Extract the (x, y) coordinate from the center of the cell holding the provided text.  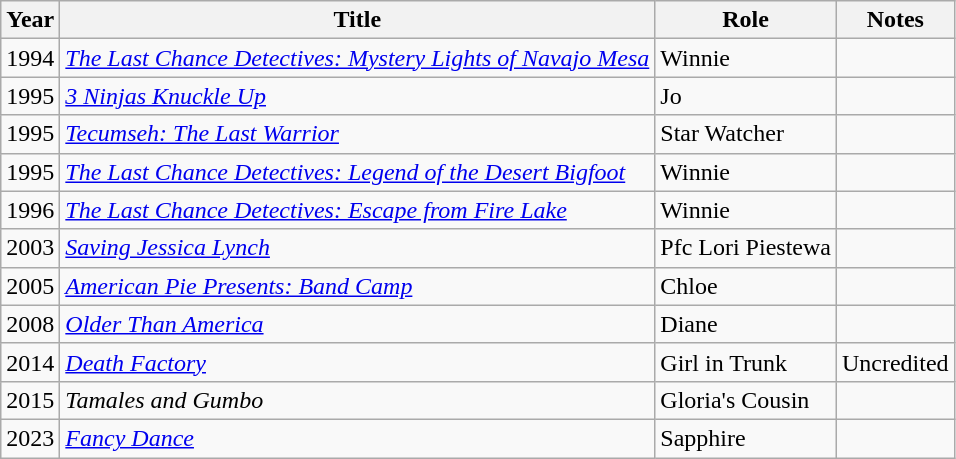
3 Ninjas Knuckle Up (358, 96)
Sapphire (746, 438)
Saving Jessica Lynch (358, 248)
2008 (30, 324)
Role (746, 20)
Tamales and Gumbo (358, 400)
2003 (30, 248)
Notes (895, 20)
Death Factory (358, 362)
The Last Chance Detectives: Escape from Fire Lake (358, 210)
Year (30, 20)
Fancy Dance (358, 438)
1996 (30, 210)
2023 (30, 438)
Older Than America (358, 324)
Tecumseh: The Last Warrior (358, 134)
American Pie Presents: Band Camp (358, 286)
Title (358, 20)
Girl in Trunk (746, 362)
Gloria's Cousin (746, 400)
Pfc Lori Piestewa (746, 248)
2015 (30, 400)
2014 (30, 362)
Star Watcher (746, 134)
The Last Chance Detectives: Legend of the Desert Bigfoot (358, 172)
1994 (30, 58)
Chloe (746, 286)
The Last Chance Detectives: Mystery Lights of Navajo Mesa (358, 58)
Uncredited (895, 362)
Diane (746, 324)
Jo (746, 96)
2005 (30, 286)
